Output the [x, y] coordinate of the center of the cell containing the given text.  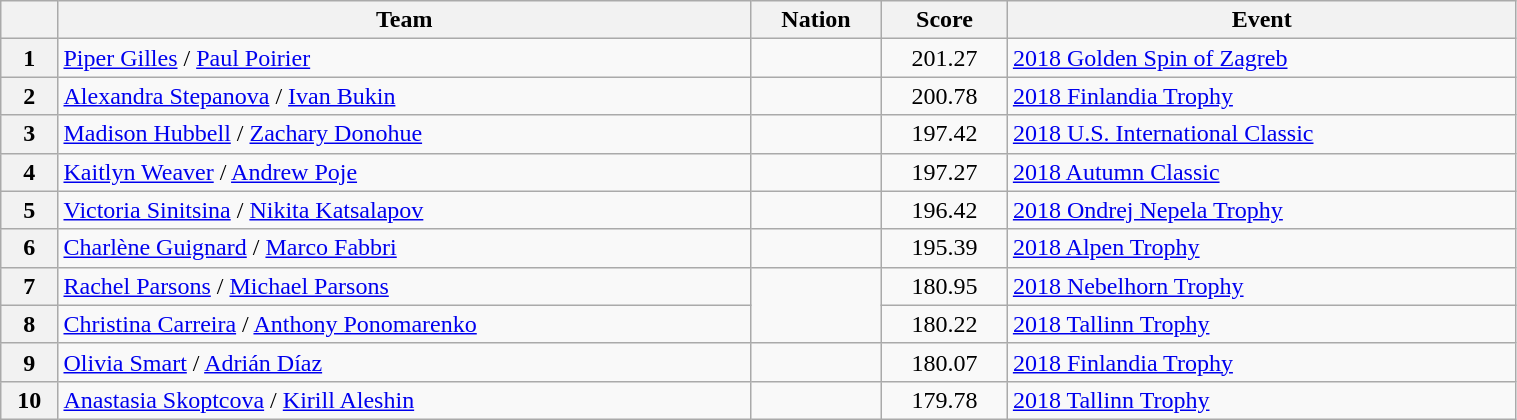
1 [30, 58]
Team [404, 20]
180.95 [945, 286]
Rachel Parsons / Michael Parsons [404, 286]
2 [30, 96]
Christina Carreira / Anthony Ponomarenko [404, 324]
Madison Hubbell / Zachary Donohue [404, 134]
179.78 [945, 400]
4 [30, 172]
Olivia Smart / Adrián Díaz [404, 362]
Alexandra Stepanova / Ivan Bukin [404, 96]
180.07 [945, 362]
180.22 [945, 324]
196.42 [945, 210]
6 [30, 248]
197.27 [945, 172]
2018 U.S. International Classic [1262, 134]
8 [30, 324]
Event [1262, 20]
Kaitlyn Weaver / Andrew Poje [404, 172]
9 [30, 362]
2018 Golden Spin of Zagreb [1262, 58]
2018 Alpen Trophy [1262, 248]
10 [30, 400]
2018 Autumn Classic [1262, 172]
Anastasia Skoptcova / Kirill Aleshin [404, 400]
Score [945, 20]
Piper Gilles / Paul Poirier [404, 58]
Victoria Sinitsina / Nikita Katsalapov [404, 210]
Charlène Guignard / Marco Fabbri [404, 248]
201.27 [945, 58]
197.42 [945, 134]
200.78 [945, 96]
5 [30, 210]
3 [30, 134]
195.39 [945, 248]
2018 Nebelhorn Trophy [1262, 286]
2018 Ondrej Nepela Trophy [1262, 210]
7 [30, 286]
Nation [816, 20]
